Extract the (x, y) coordinate from the center of the cell holding the provided text.  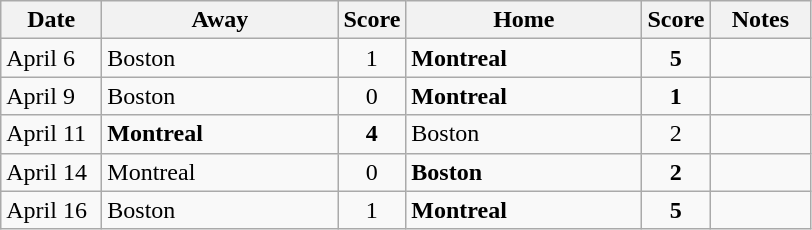
Date (52, 20)
4 (372, 134)
April 9 (52, 96)
Notes (760, 20)
April 16 (52, 210)
Home (524, 20)
April 14 (52, 172)
Away (220, 20)
April 11 (52, 134)
April 6 (52, 58)
